For the text-containing cell, return its midpoint in [x, y] coordinate format. 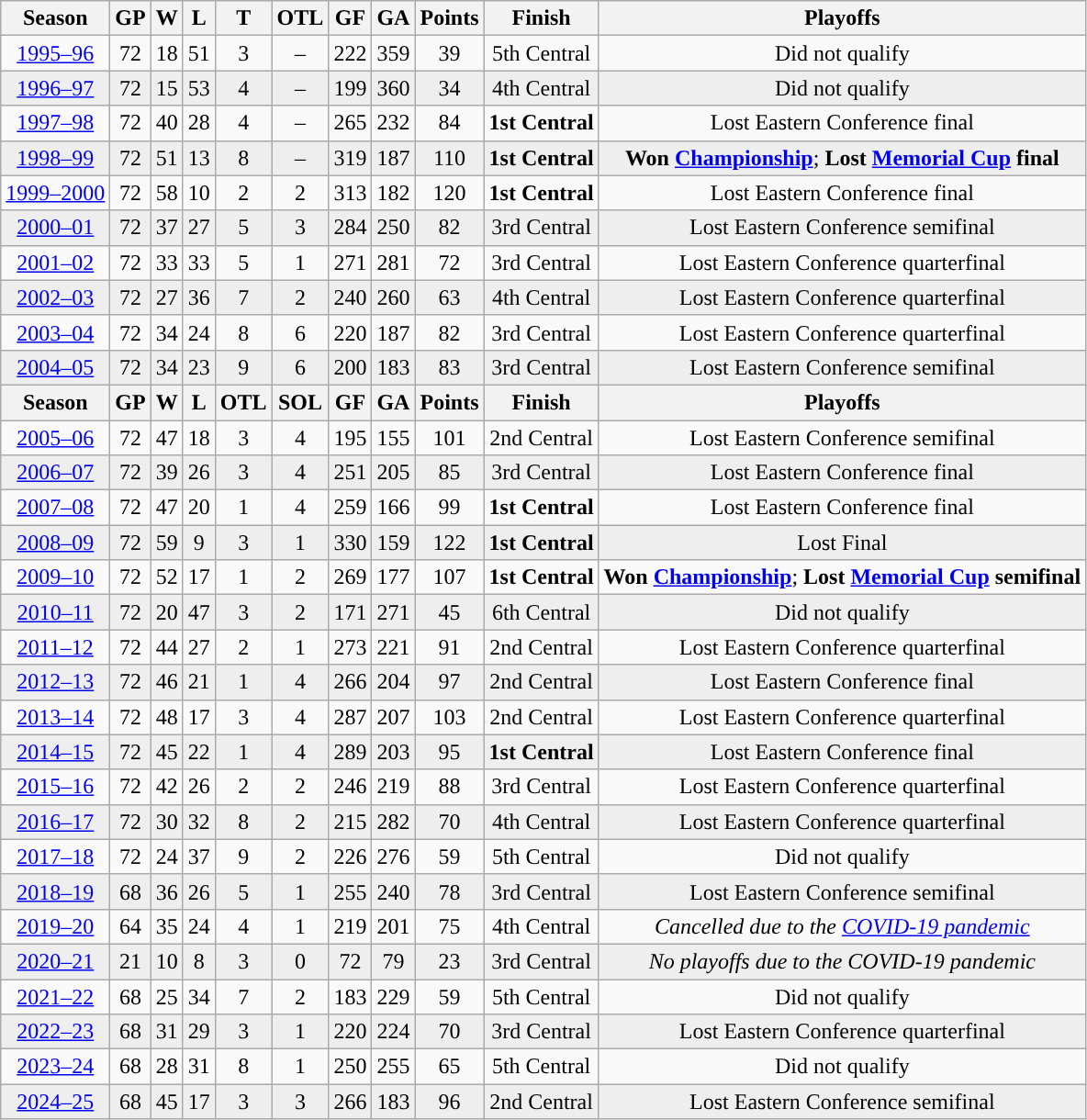
330 [351, 543]
246 [351, 787]
2003–04 [55, 332]
91 [450, 647]
2006–07 [55, 473]
1999–2000 [55, 193]
265 [351, 123]
2012–13 [55, 682]
269 [351, 577]
25 [167, 996]
232 [393, 123]
6th Central [542, 612]
2009–10 [55, 577]
13 [198, 158]
Won Championship; Lost Memorial Cup semifinal [843, 577]
Won Championship; Lost Memorial Cup final [843, 158]
203 [393, 752]
2001–02 [55, 263]
276 [393, 857]
182 [393, 193]
107 [450, 577]
No playoffs due to the COVID-19 pandemic [843, 961]
313 [351, 193]
103 [450, 717]
273 [351, 647]
1998–99 [55, 158]
15 [167, 88]
159 [393, 543]
85 [450, 473]
222 [351, 53]
58 [167, 193]
2011–12 [55, 647]
2017–18 [55, 857]
226 [351, 857]
T [243, 18]
359 [393, 53]
284 [351, 228]
88 [450, 787]
53 [198, 88]
166 [393, 508]
52 [167, 577]
201 [393, 926]
2005–06 [55, 438]
0 [300, 961]
221 [393, 647]
97 [450, 682]
120 [450, 193]
110 [450, 158]
2007–08 [55, 508]
2023–24 [55, 1067]
229 [393, 996]
2000–01 [55, 228]
83 [450, 367]
199 [351, 88]
2019–20 [55, 926]
2015–16 [55, 787]
360 [393, 88]
Cancelled due to the COVID-19 pandemic [843, 926]
64 [130, 926]
2020–21 [55, 961]
Lost Final [843, 543]
289 [351, 752]
1997–98 [55, 123]
101 [450, 438]
2002–03 [55, 297]
46 [167, 682]
155 [393, 438]
2022–23 [55, 1032]
224 [393, 1032]
95 [450, 752]
78 [450, 891]
319 [351, 158]
195 [351, 438]
259 [351, 508]
282 [393, 822]
63 [450, 297]
207 [393, 717]
44 [167, 647]
205 [393, 473]
281 [393, 263]
2013–14 [55, 717]
1995–96 [55, 53]
2004–05 [55, 367]
2024–25 [55, 1102]
40 [167, 123]
177 [393, 577]
251 [351, 473]
2016–17 [55, 822]
29 [198, 1032]
2018–19 [55, 891]
215 [351, 822]
65 [450, 1067]
2010–11 [55, 612]
2021–22 [55, 996]
171 [351, 612]
96 [450, 1102]
42 [167, 787]
122 [450, 543]
287 [351, 717]
2014–15 [55, 752]
1996–97 [55, 88]
79 [393, 961]
30 [167, 822]
48 [167, 717]
2008–09 [55, 543]
99 [450, 508]
35 [167, 926]
84 [450, 123]
204 [393, 682]
75 [450, 926]
200 [351, 367]
SOL [300, 402]
22 [198, 752]
32 [198, 822]
260 [393, 297]
